Output the (X, Y) coordinate of the center of the cell containing the given text.  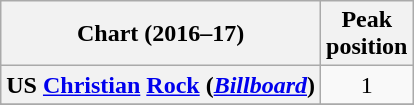
1 (367, 85)
Chart (2016–17) (161, 34)
US Christian Rock (Billboard) (161, 85)
Peak position (367, 34)
